Determine the [X, Y] coordinate at the center of the cell enclosing the given text.  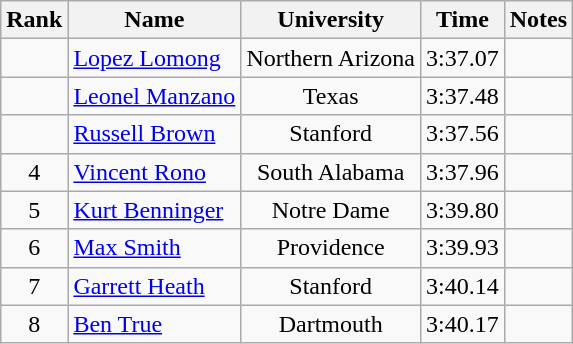
Providence [331, 248]
Texas [331, 96]
3:39.80 [463, 210]
Dartmouth [331, 324]
Russell Brown [154, 134]
Time [463, 20]
Kurt Benninger [154, 210]
Rank [34, 20]
Northern Arizona [331, 58]
8 [34, 324]
3:37.56 [463, 134]
Notes [538, 20]
Ben True [154, 324]
South Alabama [331, 172]
3:37.96 [463, 172]
5 [34, 210]
6 [34, 248]
Lopez Lomong [154, 58]
7 [34, 286]
3:40.17 [463, 324]
3:37.07 [463, 58]
Name [154, 20]
3:40.14 [463, 286]
Leonel Manzano [154, 96]
Notre Dame [331, 210]
3:39.93 [463, 248]
Vincent Rono [154, 172]
Max Smith [154, 248]
University [331, 20]
3:37.48 [463, 96]
Garrett Heath [154, 286]
4 [34, 172]
